Extract the [X, Y] coordinate from the center of the cell holding the provided text.  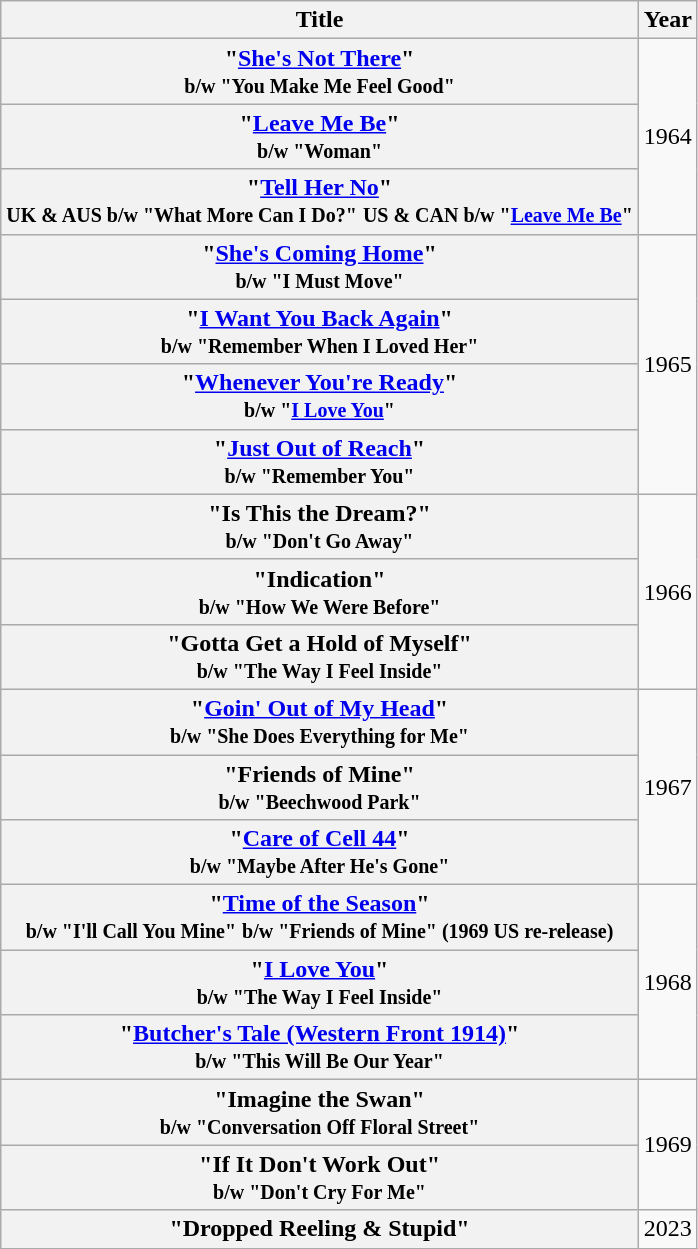
"Imagine the Swan"b/w "Conversation Off Floral Street" [320, 1112]
2023 [668, 1229]
"Whenever You're Ready"b/w "I Love You" [320, 396]
"I Want You Back Again"b/w "Remember When I Loved Her" [320, 332]
Title [320, 20]
1964 [668, 136]
"Is This the Dream?"b/w "Don't Go Away" [320, 526]
1969 [668, 1145]
1968 [668, 982]
"Time of the Season"b/w "I'll Call You Mine" b/w "Friends of Mine" (1969 US re-release) [320, 918]
"She's Coming Home"b/w "I Must Move" [320, 266]
"Just Out of Reach"b/w "Remember You" [320, 462]
"Indication"b/w "How We Were Before" [320, 592]
"Tell Her No"UK & AUS b/w "What More Can I Do?" US & CAN b/w "Leave Me Be" [320, 202]
"If It Don't Work Out"b/w "Don't Cry For Me" [320, 1178]
"I Love You"b/w "The Way I Feel Inside" [320, 982]
"Care of Cell 44"b/w "Maybe After He's Gone" [320, 852]
"Dropped Reeling & Stupid" [320, 1229]
"Goin' Out of My Head"b/w "She Does Everything for Me" [320, 722]
"Friends of Mine"b/w "Beechwood Park" [320, 786]
"She's Not There"b/w "You Make Me Feel Good" [320, 72]
"Leave Me Be"b/w "Woman" [320, 136]
"Butcher's Tale (Western Front 1914)"b/w "This Will Be Our Year" [320, 1048]
Year [668, 20]
1965 [668, 364]
"Gotta Get a Hold of Myself"b/w "The Way I Feel Inside" [320, 656]
1966 [668, 592]
1967 [668, 786]
